From the cell containing the given text, extract its center point as (X, Y) coordinate. 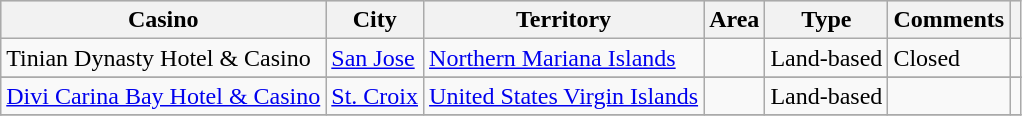
Type (826, 20)
St. Croix (375, 96)
Northern Mariana Islands (564, 58)
San Jose (375, 58)
Comments (949, 20)
Territory (564, 20)
United States Virgin Islands (564, 96)
Casino (164, 20)
Closed (949, 58)
Tinian Dynasty Hotel & Casino (164, 58)
Divi Carina Bay Hotel & Casino (164, 96)
City (375, 20)
Area (734, 20)
